Identify which cell holds the provided text, then report its [X, Y] central coordinate. 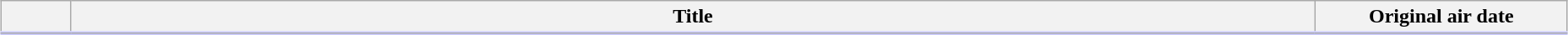
Title [693, 17]
Original air date [1441, 17]
